Capture the cell that displays the provided text and extract its [X, Y] central coordinate. 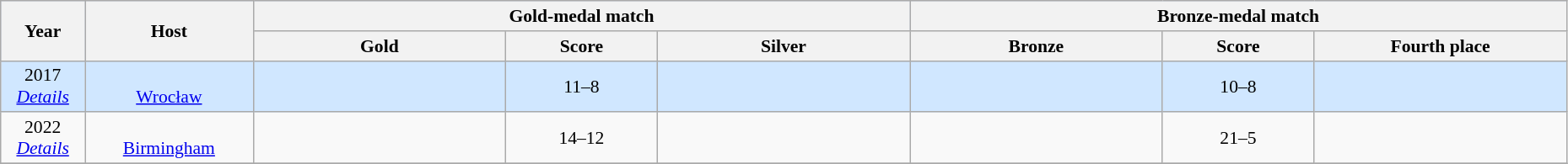
10–8 [1238, 86]
Bronze [1036, 46]
Host [170, 30]
Gold [380, 46]
Wrocław [170, 86]
Bronze-medal match [1238, 16]
2022 Details [43, 138]
Birmingham [170, 138]
11–8 [582, 86]
Silver [783, 46]
21–5 [1238, 138]
Year [43, 30]
14–12 [582, 138]
Gold-medal match [582, 16]
Fourth place [1441, 46]
2017 Details [43, 86]
